Pinpoint the cell where the given text exists, returning its [x, y] midpoint coordinate. 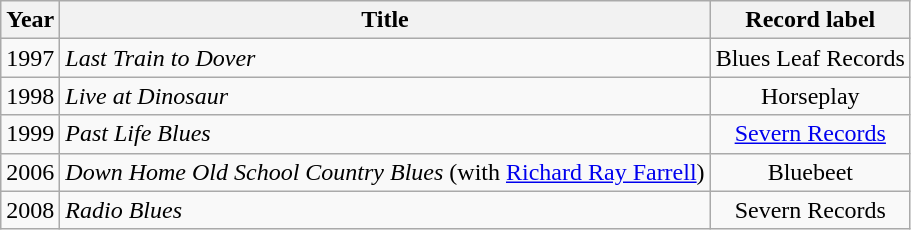
Bluebeet [810, 172]
1999 [30, 134]
Year [30, 20]
Record label [810, 20]
Radio Blues [385, 210]
Blues Leaf Records [810, 58]
1998 [30, 96]
2006 [30, 172]
1997 [30, 58]
Title [385, 20]
Horseplay [810, 96]
Past Life Blues [385, 134]
2008 [30, 210]
Live at Dinosaur [385, 96]
Last Train to Dover [385, 58]
Down Home Old School Country Blues (with Richard Ray Farrell) [385, 172]
